Identify which cell holds the provided text, then report its (X, Y) central coordinate. 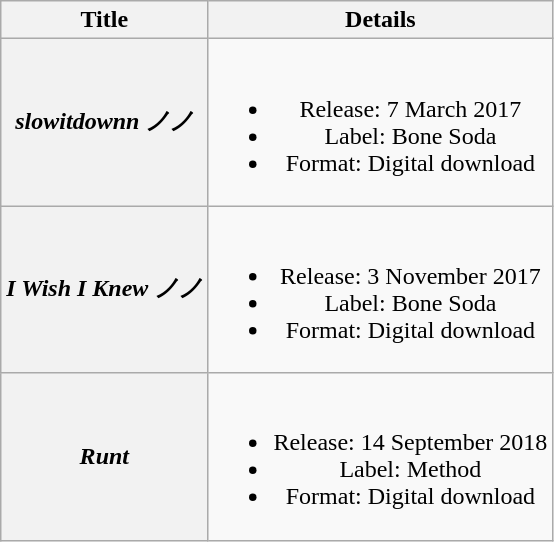
Release: 7 March 2017Label: Bone SodaFormat: Digital download (380, 122)
I Wish I Knew ノノ (104, 290)
Release: 14 September 2018Label: MethodFormat: Digital download (380, 456)
Release: 3 November 2017Label: Bone SodaFormat: Digital download (380, 290)
Runt (104, 456)
slowitdownn ノノ (104, 122)
Details (380, 20)
Title (104, 20)
